For the text-containing cell, return its midpoint in (X, Y) coordinate format. 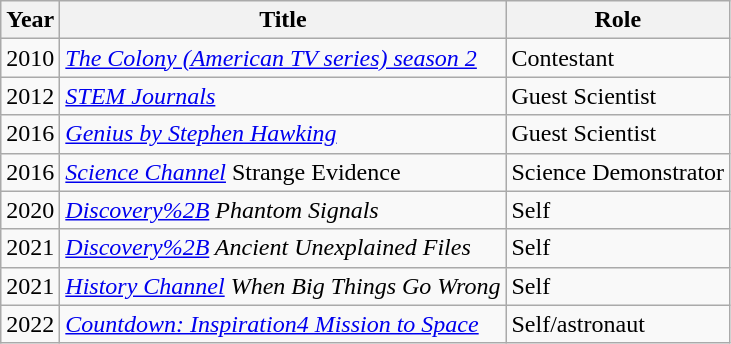
2020 (30, 210)
Contestant (618, 58)
Discovery%2B Ancient Unexplained Files (283, 248)
Genius by Stephen Hawking (283, 134)
Discovery%2B Phantom Signals (283, 210)
Role (618, 20)
Year (30, 20)
History Channel When Big Things Go Wrong (283, 286)
2022 (30, 324)
Science Demonstrator (618, 172)
Title (283, 20)
2010 (30, 58)
Self/astronaut (618, 324)
2012 (30, 96)
Science Channel Strange Evidence (283, 172)
STEM Journals (283, 96)
The Colony (American TV series) season 2 (283, 58)
Countdown: Inspiration4 Mission to Space (283, 324)
